Detect which cell encompasses the target text, then output its (x, y) center coordinate. 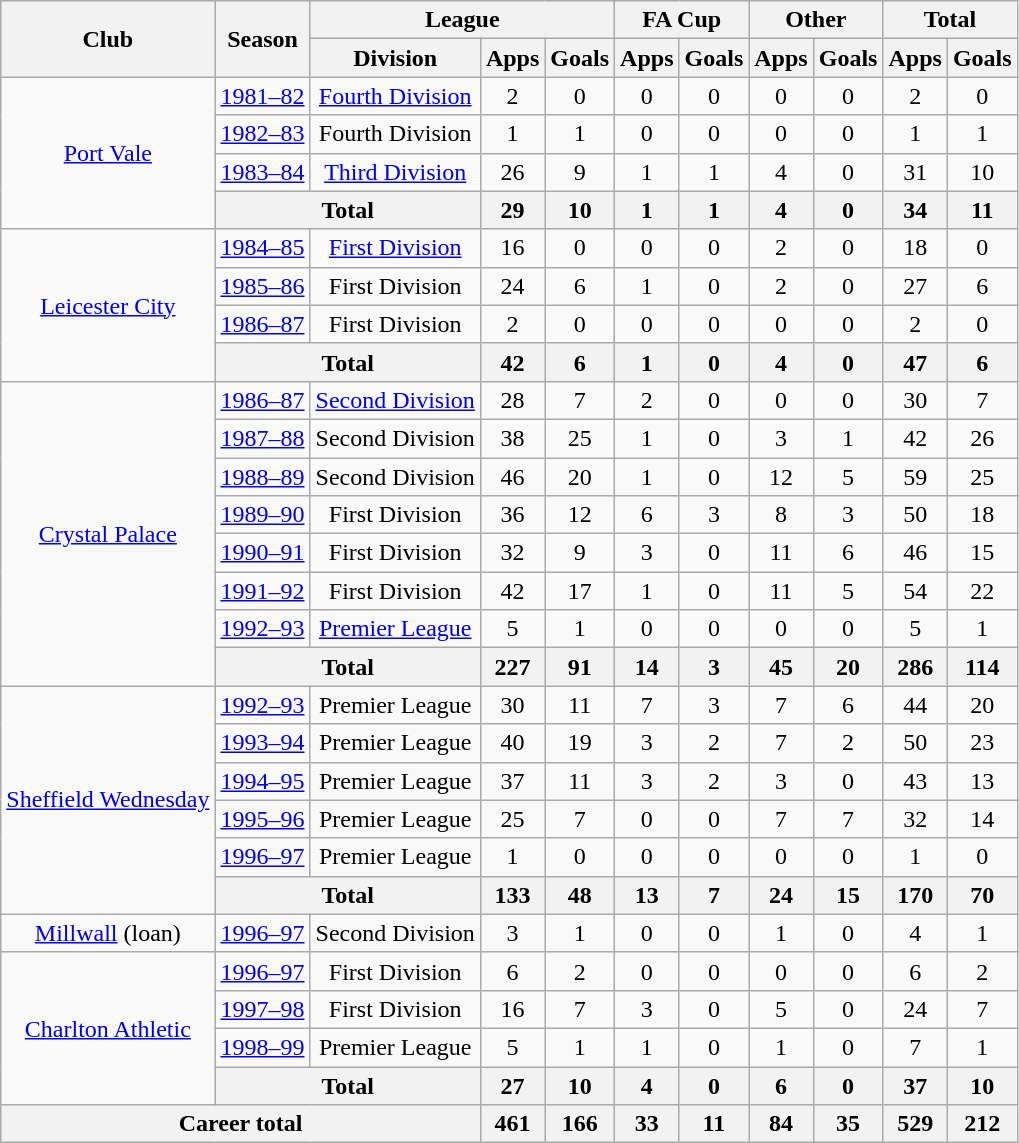
29 (512, 210)
91 (580, 667)
133 (512, 895)
1997–98 (262, 1009)
22 (982, 591)
54 (915, 591)
FA Cup (682, 20)
Other (816, 20)
212 (982, 1124)
Division (395, 58)
47 (915, 362)
Third Division (395, 172)
36 (512, 515)
Season (262, 39)
23 (982, 743)
1982–83 (262, 134)
1989–90 (262, 515)
1998–99 (262, 1047)
Port Vale (108, 153)
40 (512, 743)
461 (512, 1124)
Career total (241, 1124)
1993–94 (262, 743)
Crystal Palace (108, 533)
33 (647, 1124)
1995–96 (262, 819)
43 (915, 781)
227 (512, 667)
70 (982, 895)
19 (580, 743)
8 (781, 515)
84 (781, 1124)
114 (982, 667)
League (462, 20)
48 (580, 895)
1991–92 (262, 591)
35 (848, 1124)
1988–89 (262, 477)
1994–95 (262, 781)
1981–82 (262, 96)
1983–84 (262, 172)
44 (915, 705)
45 (781, 667)
Club (108, 39)
38 (512, 438)
Charlton Athletic (108, 1028)
170 (915, 895)
28 (512, 400)
1990–91 (262, 553)
1985–86 (262, 286)
529 (915, 1124)
31 (915, 172)
59 (915, 477)
Millwall (loan) (108, 933)
Leicester City (108, 305)
17 (580, 591)
166 (580, 1124)
Sheffield Wednesday (108, 800)
1987–88 (262, 438)
34 (915, 210)
286 (915, 667)
1984–85 (262, 248)
